From the cell containing the given text, extract its center point as [x, y] coordinate. 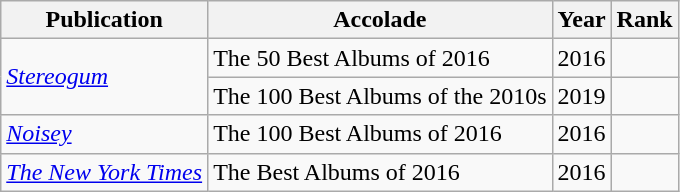
Accolade [380, 20]
The Best Albums of 2016 [380, 172]
The 100 Best Albums of the 2010s [380, 96]
Stereogum [104, 77]
Noisey [104, 134]
The 100 Best Albums of 2016 [380, 134]
2019 [582, 96]
The 50 Best Albums of 2016 [380, 58]
Publication [104, 20]
Rank [644, 20]
The New York Times [104, 172]
Year [582, 20]
